Output the [X, Y] coordinate of the center of the cell containing the given text.  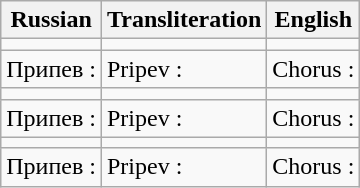
Russian [52, 20]
English [314, 20]
Transliteration [184, 20]
